Detect which cell encompasses the target text, then output its (x, y) center coordinate. 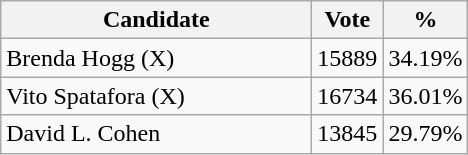
34.19% (426, 58)
13845 (348, 134)
Vito Spatafora (X) (156, 96)
% (426, 20)
David L. Cohen (156, 134)
Vote (348, 20)
36.01% (426, 96)
16734 (348, 96)
15889 (348, 58)
Brenda Hogg (X) (156, 58)
Candidate (156, 20)
29.79% (426, 134)
